Scan for the cell matching the given text and deliver its [x, y] coordinate at center. 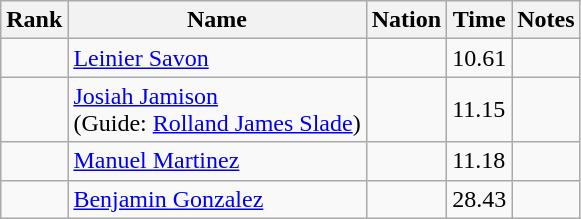
Time [480, 20]
11.15 [480, 110]
Manuel Martinez [217, 161]
Nation [406, 20]
Notes [546, 20]
Benjamin Gonzalez [217, 199]
11.18 [480, 161]
10.61 [480, 58]
Name [217, 20]
Leinier Savon [217, 58]
Josiah Jamison(Guide: Rolland James Slade) [217, 110]
Rank [34, 20]
28.43 [480, 199]
